Provide the (x, y) coordinate of the cell's center where the given text is located.  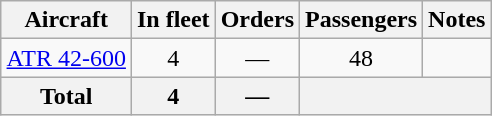
Passengers (362, 20)
In fleet (173, 20)
Total (66, 96)
ATR 42-600 (66, 58)
48 (362, 58)
Orders (257, 20)
Notes (457, 20)
Aircraft (66, 20)
